Extract the (x, y) coordinate from the center of the cell holding the provided text.  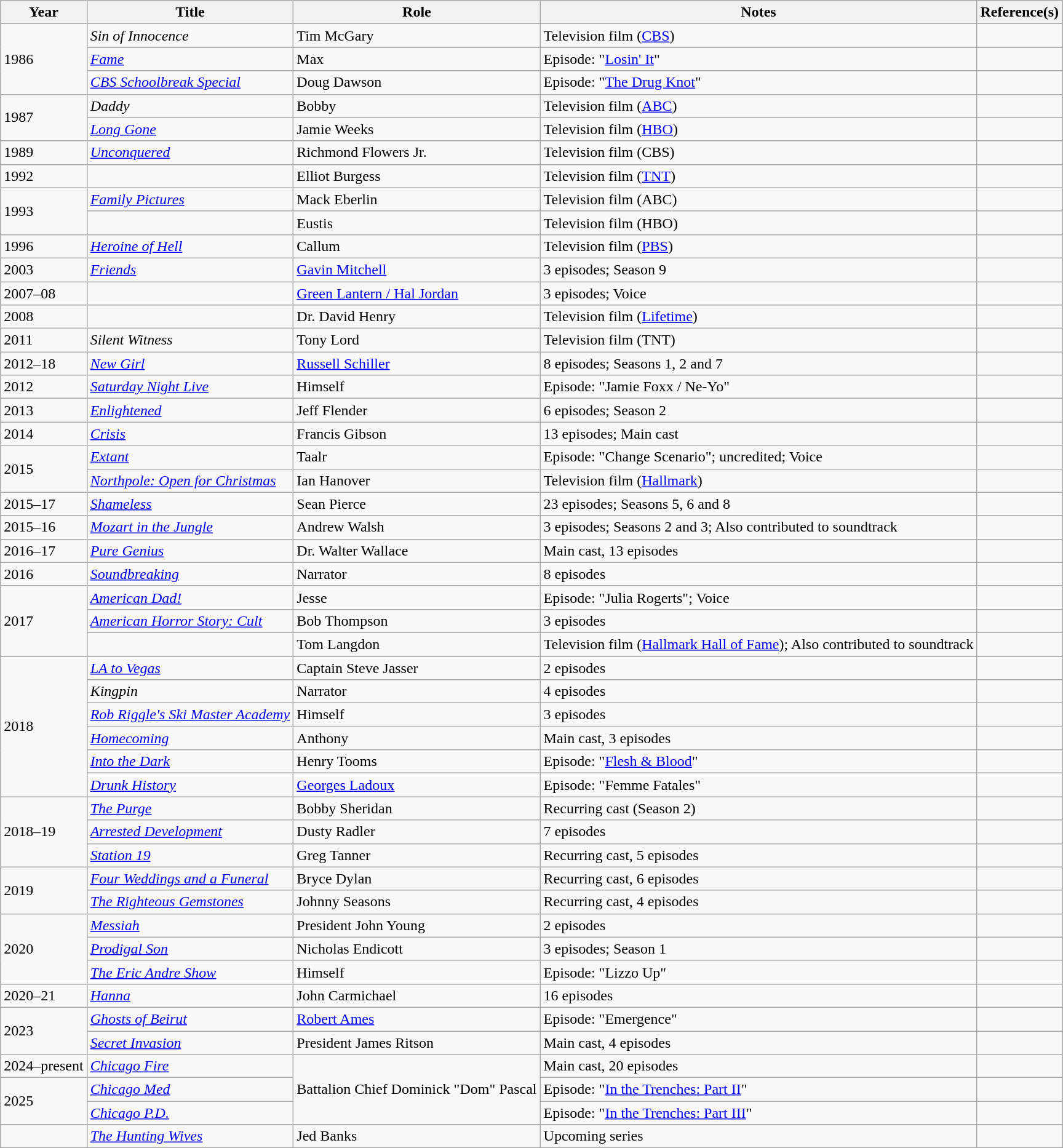
2008 (44, 317)
Dr. David Henry (417, 317)
2023 (44, 1030)
2015 (44, 469)
Kingpin (190, 692)
Anthony (417, 738)
Station 19 (190, 855)
Television film (PBS) (758, 246)
Episode: "Lizzo Up" (758, 972)
2024–present (44, 1066)
Recurring cast (Season 2) (758, 808)
Episode: "The Drug Knot" (758, 82)
2016 (44, 574)
Into the Dark (190, 762)
Jeff Flender (417, 410)
Episode: "Emergence" (758, 1019)
Northpole: Open for Christmas (190, 480)
2018 (44, 726)
Ian Hanover (417, 480)
LA to Vegas (190, 668)
Francis Gibson (417, 434)
Daddy (190, 106)
3 episodes; Season 1 (758, 949)
Episode: "In the Trenches: Part II" (758, 1090)
American Horror Story: Cult (190, 621)
Mozart in the Jungle (190, 527)
Recurring cast, 4 episodes (758, 902)
13 episodes; Main cast (758, 434)
Callum (417, 246)
Episode: "Femme Fatales" (758, 785)
Bryce Dylan (417, 879)
Mack Eberlin (417, 199)
Fame (190, 59)
4 episodes (758, 692)
2011 (44, 340)
Homecoming (190, 738)
1996 (44, 246)
Enlightened (190, 410)
1986 (44, 59)
Soundbreaking (190, 574)
2016–17 (44, 551)
Dusty Radler (417, 832)
Battalion Chief Dominick "Dom" Pascal (417, 1090)
8 episodes (758, 574)
Episode: "Julia Rogerts"; Voice (758, 597)
Episode: "Losin' It" (758, 59)
Secret Invasion (190, 1043)
Jed Banks (417, 1136)
Upcoming series (758, 1136)
23 episodes; Seasons 5, 6 and 8 (758, 504)
The Righteous Gemstones (190, 902)
Bobby Sheridan (417, 808)
Year (44, 12)
Jesse (417, 597)
Television film (Hallmark) (758, 480)
Sean Pierce (417, 504)
Long Gone (190, 129)
Tim McGary (417, 36)
2015–17 (44, 504)
Saturday Night Live (190, 387)
Greg Tanner (417, 855)
Episode: "Flesh & Blood" (758, 762)
1987 (44, 118)
Ghosts of Beirut (190, 1019)
Chicago Fire (190, 1066)
Hanna (190, 995)
7 episodes (758, 832)
Notes (758, 12)
Shameless (190, 504)
2012 (44, 387)
Family Pictures (190, 199)
2013 (44, 410)
Episode: "Jamie Foxx / Ne-Yo" (758, 387)
Heroine of Hell (190, 246)
Chicago P.D. (190, 1113)
Main cast, 3 episodes (758, 738)
Unconquered (190, 153)
The Eric Andre Show (190, 972)
3 episodes; Voice (758, 293)
2003 (44, 269)
Reference(s) (1020, 12)
Role (417, 12)
President James Ritson (417, 1043)
Taalr (417, 457)
John Carmichael (417, 995)
Henry Tooms (417, 762)
The Hunting Wives (190, 1136)
Pure Genius (190, 551)
The Purge (190, 808)
Crisis (190, 434)
Georges Ladoux (417, 785)
Main cast, 20 episodes (758, 1066)
2018–19 (44, 832)
Title (190, 12)
1992 (44, 176)
Johnny Seasons (417, 902)
Episode: "Change Scenario"; uncredited; Voice (758, 457)
Four Weddings and a Funeral (190, 879)
Max (417, 59)
Silent Witness (190, 340)
1989 (44, 153)
Bobby (417, 106)
Bob Thompson (417, 621)
Nicholas Endicott (417, 949)
2014 (44, 434)
2020 (44, 949)
Gavin Mitchell (417, 269)
President John Young (417, 925)
Recurring cast, 6 episodes (758, 879)
Captain Steve Jasser (417, 668)
Tony Lord (417, 340)
Richmond Flowers Jr. (417, 153)
2017 (44, 621)
Eustis (417, 223)
Recurring cast, 5 episodes (758, 855)
Drunk History (190, 785)
Green Lantern / Hal Jordan (417, 293)
Episode: "In the Trenches: Part III" (758, 1113)
2015–16 (44, 527)
Extant (190, 457)
Elliot Burgess (417, 176)
8 episodes; Seasons 1, 2 and 7 (758, 364)
2019 (44, 890)
New Girl (190, 364)
Doug Dawson (417, 82)
2020–21 (44, 995)
American Dad! (190, 597)
Television film (Lifetime) (758, 317)
Tom Langdon (417, 644)
Robert Ames (417, 1019)
2012–18 (44, 364)
Friends (190, 269)
Prodigal Son (190, 949)
Main cast, 13 episodes (758, 551)
Russell Schiller (417, 364)
Main cast, 4 episodes (758, 1043)
3 episodes; Season 9 (758, 269)
2025 (44, 1101)
Dr. Walter Wallace (417, 551)
Sin of Innocence (190, 36)
Arrested Development (190, 832)
CBS Schoolbreak Special (190, 82)
6 episodes; Season 2 (758, 410)
Rob Riggle's Ski Master Academy (190, 715)
16 episodes (758, 995)
Messiah (190, 925)
2007–08 (44, 293)
Jamie Weeks (417, 129)
Television film (Hallmark Hall of Fame); Also contributed to soundtrack (758, 644)
1993 (44, 211)
Chicago Med (190, 1090)
3 episodes; Seasons 2 and 3; Also contributed to soundtrack (758, 527)
Andrew Walsh (417, 527)
